Extract the (x, y) coordinate from the center of the cell holding the provided text.  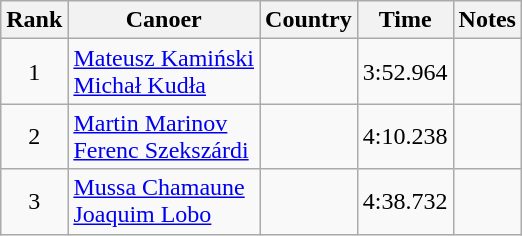
Canoer (164, 20)
Notes (487, 20)
1 (34, 72)
Time (405, 20)
Mateusz KamińskiMichał Kudła (164, 72)
Country (309, 20)
3:52.964 (405, 72)
Rank (34, 20)
4:10.238 (405, 136)
Martin MarinovFerenc Szekszárdi (164, 136)
2 (34, 136)
Mussa ChamauneJoaquim Lobo (164, 202)
4:38.732 (405, 202)
3 (34, 202)
